Return the [X, Y] coordinate for the center point of the cell that contains the specified text.  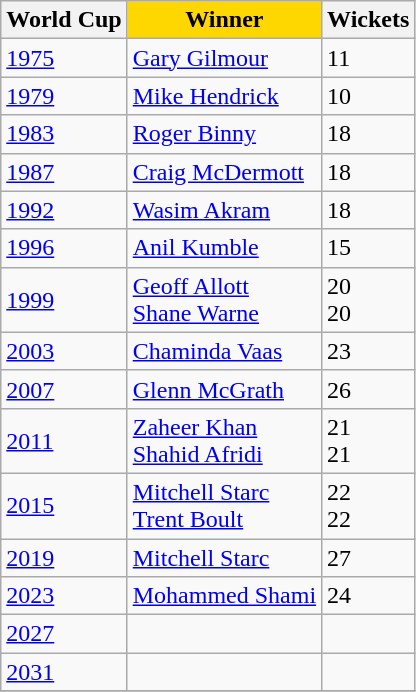
24 [368, 596]
Roger Binny [224, 134]
Mitchell Starc [224, 557]
1992 [64, 210]
21 21 [368, 440]
Wasim Akram [224, 210]
2015 [64, 506]
Winner [224, 20]
Wickets [368, 20]
2011 [64, 440]
Zaheer Khan Shahid Afridi [224, 440]
23 [368, 351]
27 [368, 557]
20 20 [368, 300]
Glenn McGrath [224, 389]
1987 [64, 172]
World Cup [64, 20]
11 [368, 58]
Gary Gilmour [224, 58]
Mitchell Starc Trent Boult [224, 506]
2027 [64, 634]
1999 [64, 300]
2003 [64, 351]
1983 [64, 134]
Anil Kumble [224, 248]
1996 [64, 248]
2031 [64, 672]
Mohammed Shami [224, 596]
Chaminda Vaas [224, 351]
2007 [64, 389]
Geoff Allott Shane Warne [224, 300]
Mike Hendrick [224, 96]
10 [368, 96]
Craig McDermott [224, 172]
15 [368, 248]
1979 [64, 96]
1975 [64, 58]
26 [368, 389]
2023 [64, 596]
2019 [64, 557]
22 22 [368, 506]
